Return [x, y] of the center of cell containing provided text 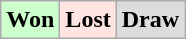
Lost [88, 20]
Won [30, 20]
Draw [150, 20]
